Find where the given text appears and provide that cell's center as [x, y] coordinate. 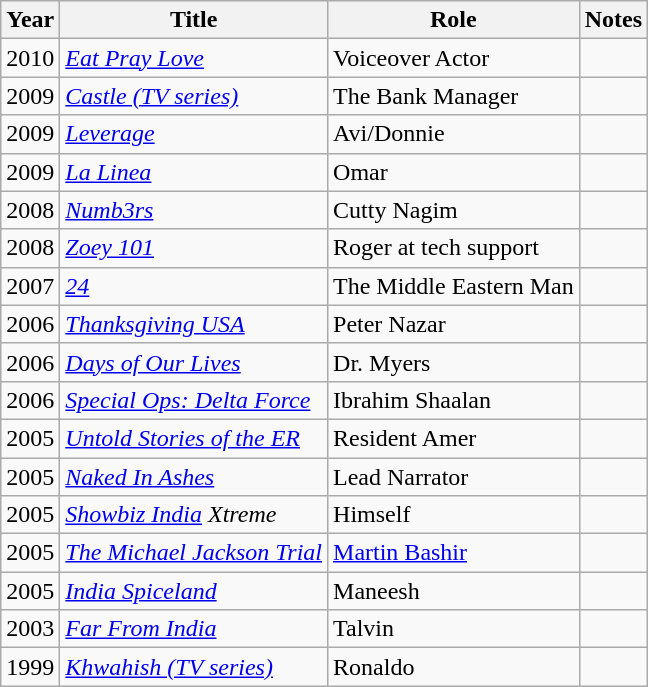
Untold Stories of the ER [194, 438]
Roger at tech support [454, 248]
Numb3rs [194, 210]
Omar [454, 172]
Far From India [194, 629]
Ibrahim Shaalan [454, 400]
Year [30, 20]
Days of Our Lives [194, 362]
Himself [454, 515]
Thanksgiving USA [194, 324]
Peter Nazar [454, 324]
The Bank Manager [454, 96]
The Michael Jackson Trial [194, 553]
Special Ops: Delta Force [194, 400]
Voiceover Actor [454, 58]
India Spiceland [194, 591]
Title [194, 20]
2010 [30, 58]
Ronaldo [454, 667]
Showbiz India Xtreme [194, 515]
Castle (TV series) [194, 96]
24 [194, 286]
Dr. Myers [454, 362]
1999 [30, 667]
Zoey 101 [194, 248]
Maneesh [454, 591]
Martin Bashir [454, 553]
Talvin [454, 629]
Resident Amer [454, 438]
Cutty Nagim [454, 210]
Role [454, 20]
Eat Pray Love [194, 58]
Leverage [194, 134]
Avi/Donnie [454, 134]
Lead Narrator [454, 477]
2007 [30, 286]
Khwahish (TV series) [194, 667]
2003 [30, 629]
Notes [613, 20]
The Middle Eastern Man [454, 286]
La Linea [194, 172]
Naked In Ashes [194, 477]
